From the cell containing the given text, extract its center point as (x, y) coordinate. 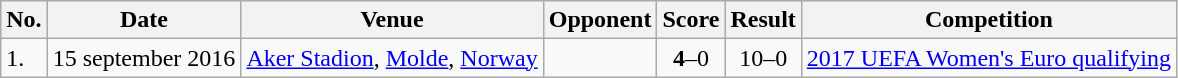
Score (691, 20)
15 september 2016 (144, 58)
4–0 (691, 58)
Aker Stadion, Molde, Norway (392, 58)
Opponent (600, 20)
No. (24, 20)
Competition (988, 20)
Result (763, 20)
Date (144, 20)
2017 UEFA Women's Euro qualifying (988, 58)
1. (24, 58)
10–0 (763, 58)
Venue (392, 20)
